Determine the [X, Y] coordinate at the center of the cell enclosing the given text.  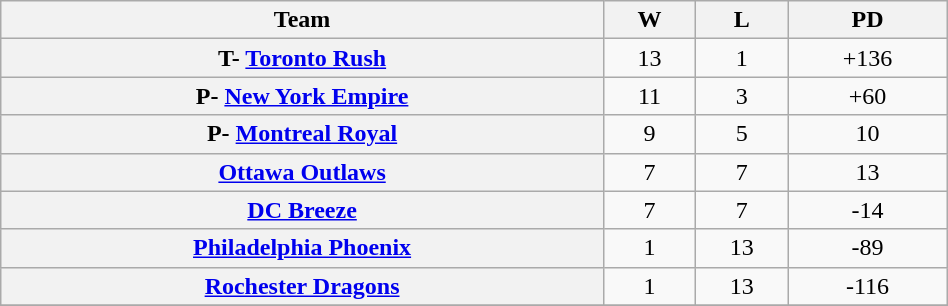
P- Montreal Royal [302, 134]
10 [868, 134]
Philadelphia Phoenix [302, 248]
5 [742, 134]
+136 [868, 58]
9 [649, 134]
L [742, 20]
W [649, 20]
-116 [868, 286]
PD [868, 20]
3 [742, 96]
11 [649, 96]
P- New York Empire [302, 96]
Ottawa Outlaws [302, 172]
T- Toronto Rush [302, 58]
-14 [868, 210]
+60 [868, 96]
Team [302, 20]
-89 [868, 248]
Rochester Dragons [302, 286]
DC Breeze [302, 210]
